From the cell containing the given text, extract its center point as [x, y] coordinate. 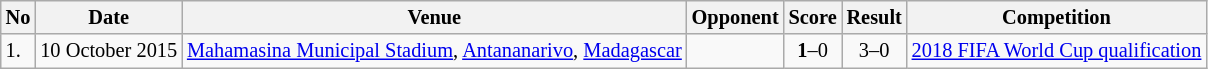
Opponent [736, 17]
Competition [1057, 17]
1. [18, 51]
1–0 [813, 51]
3–0 [874, 51]
Result [874, 17]
Date [108, 17]
Venue [434, 17]
10 October 2015 [108, 51]
Score [813, 17]
Mahamasina Municipal Stadium, Antananarivo, Madagascar [434, 51]
2018 FIFA World Cup qualification [1057, 51]
No [18, 17]
